Extract the (X, Y) coordinate from the center of the cell holding the provided text.  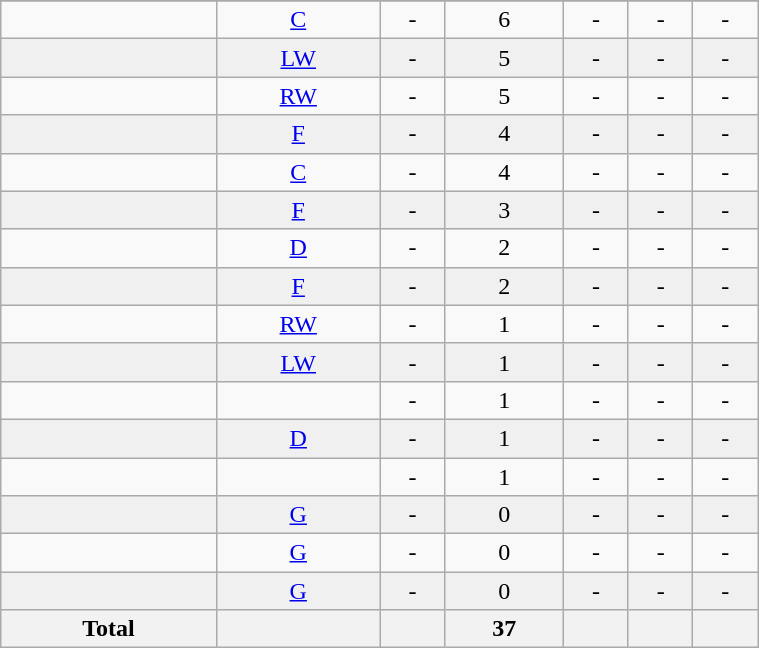
Total (108, 629)
3 (504, 210)
37 (504, 629)
6 (504, 20)
